Detect which cell encompasses the target text, then output its (X, Y) center coordinate. 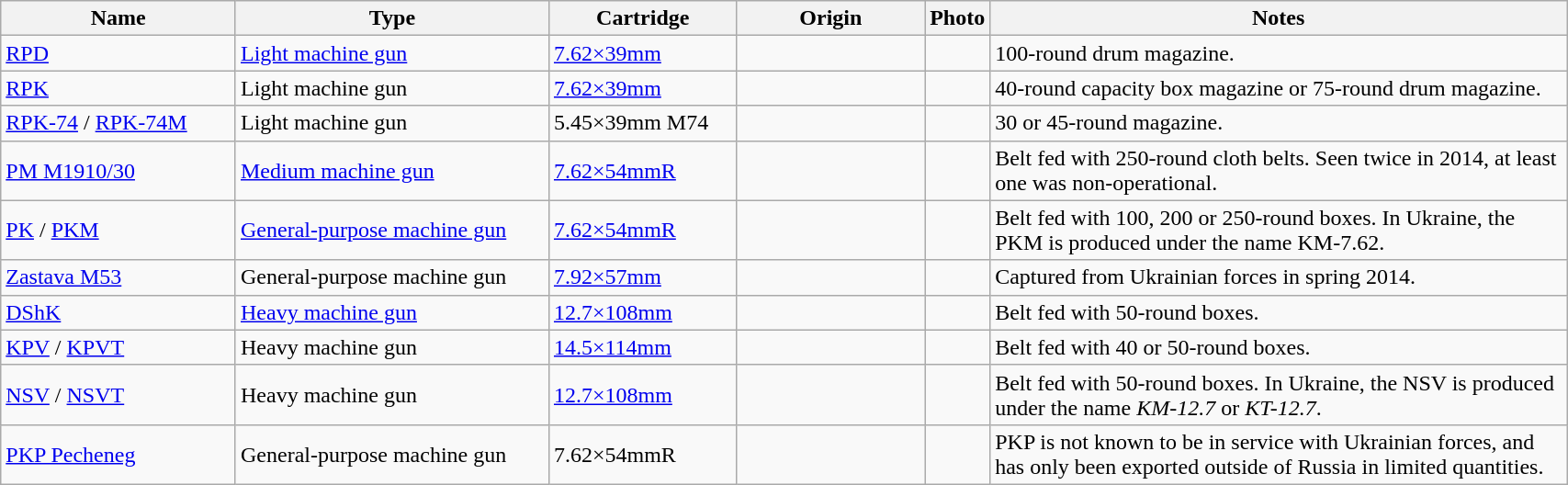
5.45×39mm M74 (643, 123)
40-round capacity box magazine or 75-round drum magazine. (1279, 88)
PKP Pecheneg (118, 454)
RPK-74 / RPK-74M (118, 123)
KPV / KPVT (118, 347)
30 or 45-round magazine. (1279, 123)
100-round drum magazine. (1279, 53)
RPK (118, 88)
7.92×57mm (643, 277)
PK / PKM (118, 230)
Notes (1279, 18)
Origin (830, 18)
Belt fed with 40 or 50-round boxes. (1279, 347)
PKP is not known to be in service with Ukrainian forces, and has only been exported outside of Russia in limited quantities. (1279, 454)
14.5×114mm (643, 347)
Belt fed with 50-round boxes. (1279, 312)
Belt fed with 100, 200 or 250-round boxes. In Ukraine, the PKM is produced under the name KM-7.62. (1279, 230)
RPD (118, 53)
NSV / NSVT (118, 395)
Belt fed with 250-round cloth belts. Seen twice in 2014, at least one was non-operational. (1279, 171)
Photo (957, 18)
PM M1910/30 (118, 171)
Captured from Ukrainian forces in spring 2014. (1279, 277)
Medium machine gun (391, 171)
Cartridge (643, 18)
Type (391, 18)
Zastava M53 (118, 277)
Name (118, 18)
DShK (118, 312)
Belt fed with 50-round boxes. In Ukraine, the NSV is produced under the name KM-12.7 or KT-12.7. (1279, 395)
